Locate the cell with the specified text and output its (X, Y) center coordinate. 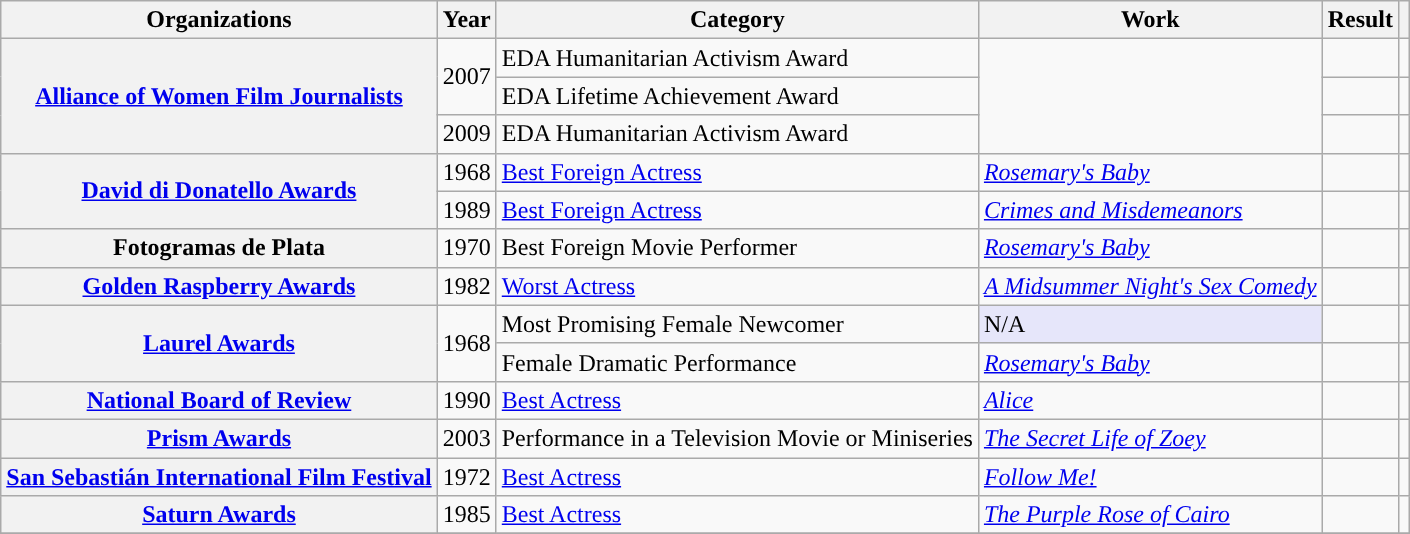
David di Donatello Awards (219, 191)
1985 (466, 515)
San Sebastián International Film Festival (219, 477)
Crimes and Misdemeanors (1150, 210)
National Board of Review (219, 400)
Golden Raspberry Awards (219, 286)
A Midsummer Night's Sex Comedy (1150, 286)
Fotogramas de Plata (219, 248)
The Purple Rose of Cairo (1150, 515)
1970 (466, 248)
2009 (466, 134)
Most Promising Female Newcomer (737, 324)
Year (466, 20)
Female Dramatic Performance (737, 362)
1990 (466, 400)
2003 (466, 438)
N/A (1150, 324)
Laurel Awards (219, 343)
Worst Actress (737, 286)
Saturn Awards (219, 515)
The Secret Life of Zoey (1150, 438)
Prism Awards (219, 438)
1989 (466, 210)
1972 (466, 477)
Work (1150, 20)
Result (1360, 20)
EDA Lifetime Achievement Award (737, 96)
1982 (466, 286)
Category (737, 20)
Best Foreign Movie Performer (737, 248)
Alliance of Women Film Journalists (219, 96)
2007 (466, 77)
Performance in a Television Movie or Miniseries (737, 438)
Follow Me! (1150, 477)
Organizations (219, 20)
Alice (1150, 400)
